Scan for the cell matching the given text and deliver its (x, y) coordinate at center. 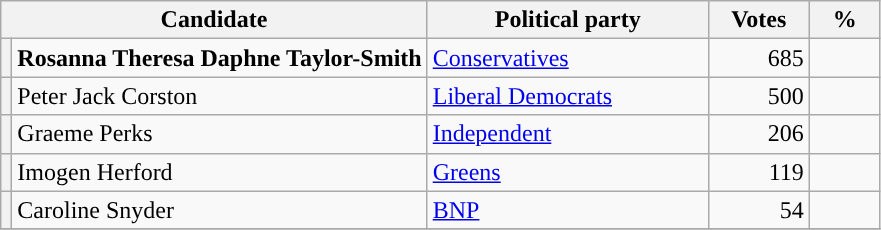
500 (758, 96)
Graeme Perks (220, 134)
Independent (568, 134)
685 (758, 58)
Candidate (214, 20)
54 (758, 210)
% (844, 20)
Caroline Snyder (220, 210)
BNP (568, 210)
Imogen Herford (220, 172)
Rosanna Theresa Daphne Taylor-Smith (220, 58)
Greens (568, 172)
Votes (758, 20)
Liberal Democrats (568, 96)
Conservatives (568, 58)
Peter Jack Corston (220, 96)
119 (758, 172)
Political party (568, 20)
206 (758, 134)
